Output the (X, Y) coordinate of the center of the cell containing the given text.  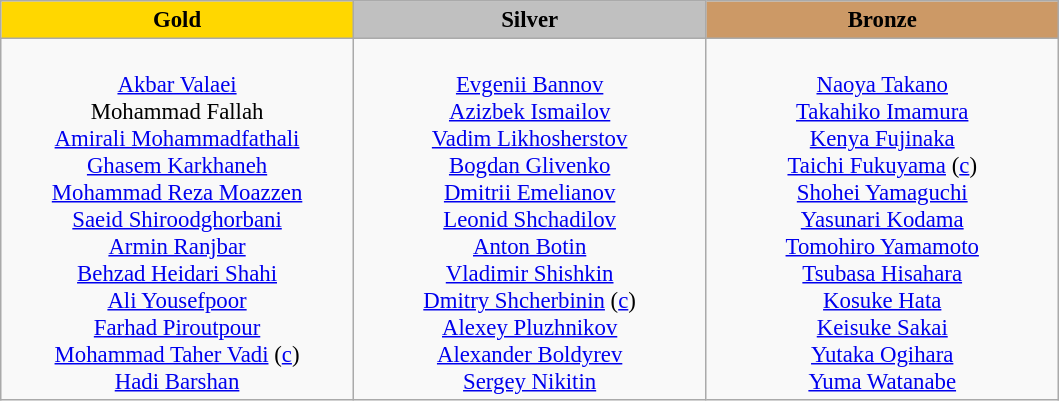
Bronze (882, 20)
Gold (178, 20)
Silver (530, 20)
